For the text-containing cell, return its midpoint in (x, y) coordinate format. 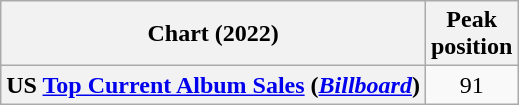
Chart (2022) (214, 34)
US Top Current Album Sales (Billboard) (214, 85)
Peakposition (471, 34)
91 (471, 85)
